Scan for the cell matching the given text and deliver its [X, Y] coordinate at center. 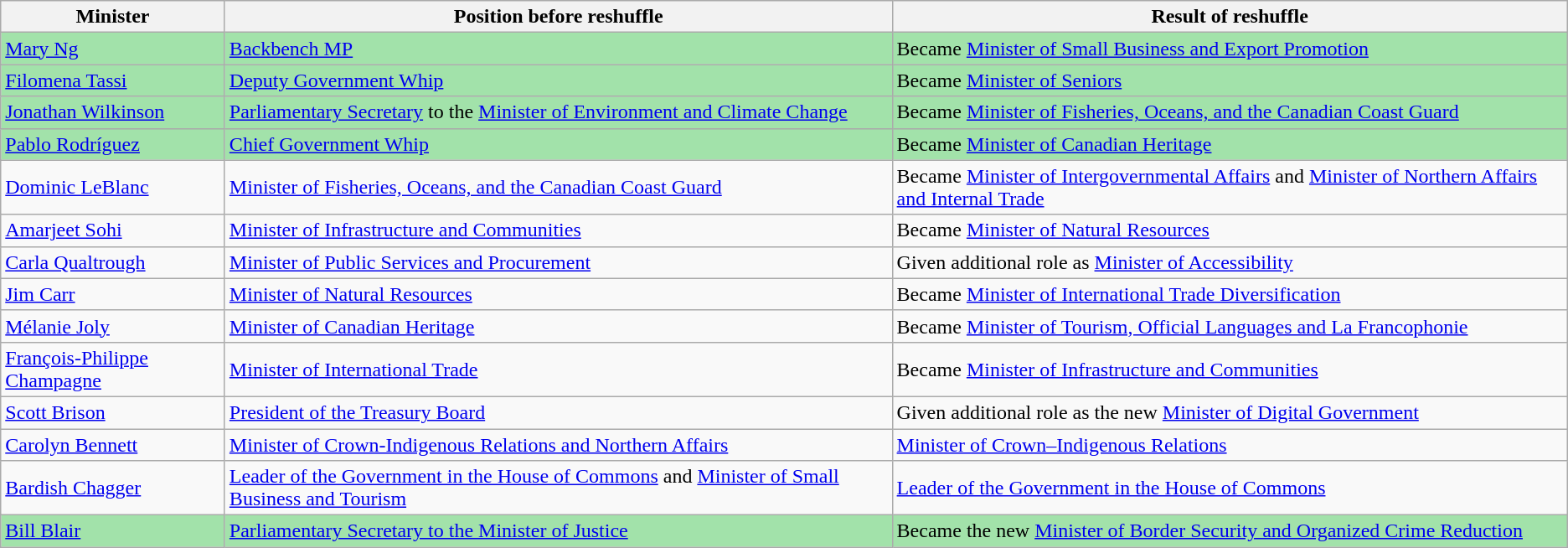
Pablo Rodríguez [113, 144]
Amarjeet Sohi [113, 230]
François-Philippe Champagne [113, 369]
Given additional role as the new Minister of Digital Government [1230, 412]
Minister of Fisheries, Oceans, and the Canadian Coast Guard [558, 188]
Became Minister of Fisheries, Oceans, and the Canadian Coast Guard [1230, 112]
Became Minister of Canadian Heritage [1230, 144]
Became Minister of Seniors [1230, 80]
Became Minister of Tourism, Official Languages and La Francophonie [1230, 326]
Mélanie Joly [113, 326]
Became Minister of Natural Resources [1230, 230]
Became Minister of Infrastructure and Communities [1230, 369]
Result of reshuffle [1230, 17]
Jim Carr [113, 294]
Minister of Natural Resources [558, 294]
Given additional role as Minister of Accessibility [1230, 262]
Became Minister of International Trade Diversification [1230, 294]
Mary Ng [113, 49]
Filomena Tassi [113, 80]
Carla Qualtrough [113, 262]
Jonathan Wilkinson [113, 112]
Deputy Government Whip [558, 80]
Minister of Crown-Indigenous Relations and Northern Affairs [558, 445]
Minister of Public Services and Procurement [558, 262]
Dominic LeBlanc [113, 188]
Minister of International Trade [558, 369]
Minister of Infrastructure and Communities [558, 230]
Carolyn Bennett [113, 445]
Minister of Canadian Heritage [558, 326]
Parliamentary Secretary to the Minister of Justice [558, 531]
Bill Blair [113, 531]
Became the new Minister of Border Security and Organized Crime Reduction [1230, 531]
Scott Brison [113, 412]
Backbench MP [558, 49]
Became Minister of Intergovernmental Affairs and Minister of Northern Affairs and Internal Trade [1230, 188]
Minister of Crown–Indigenous Relations [1230, 445]
Leader of the Government in the House of Commons and Minister of Small Business and Tourism [558, 488]
Minister [113, 17]
President of the Treasury Board [558, 412]
Chief Government Whip [558, 144]
Leader of the Government in the House of Commons [1230, 488]
Parliamentary Secretary to the Minister of Environment and Climate Change [558, 112]
Became Minister of Small Business and Export Promotion [1230, 49]
Bardish Chagger [113, 488]
Position before reshuffle [558, 17]
